For the text-containing cell, return its midpoint in (x, y) coordinate format. 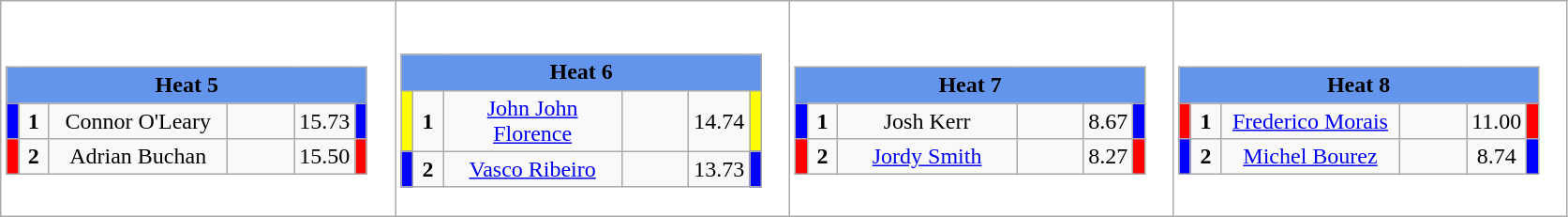
Heat 8 1 Frederico Morais 11.00 2 Michel Bourez 8.74 (1370, 109)
Heat 5 (187, 85)
Josh Kerr (928, 121)
Connor O'Leary (139, 121)
John John Florence (532, 120)
Vasco Ribeiro (532, 169)
Heat 8 (1359, 85)
Heat 7 1 Josh Kerr 8.67 2 Jordy Smith 8.27 (982, 109)
15.73 (324, 121)
Heat 5 1 Connor O'Leary 15.73 2 Adrian Buchan 15.50 (199, 109)
15.50 (324, 157)
Heat 7 (970, 85)
8.27 (1108, 157)
Frederico Morais (1310, 121)
8.74 (1497, 157)
14.74 (720, 120)
13.73 (720, 169)
8.67 (1108, 121)
Heat 6 1 John John Florence 14.74 2 Vasco Ribeiro 13.73 (592, 109)
11.00 (1497, 121)
Heat 6 (581, 72)
Jordy Smith (928, 157)
Adrian Buchan (139, 157)
Michel Bourez (1310, 157)
